Locate the cell with the specified text and output its [x, y] center coordinate. 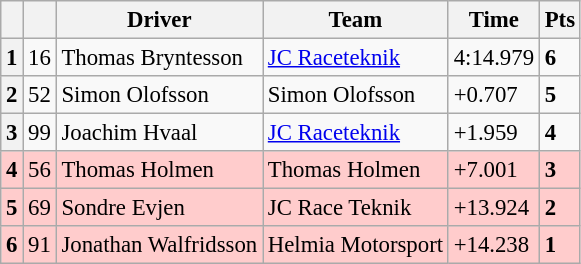
91 [40, 245]
+1.959 [494, 133]
52 [40, 95]
99 [40, 133]
+14.238 [494, 245]
+13.924 [494, 208]
+0.707 [494, 95]
16 [40, 58]
56 [40, 170]
69 [40, 208]
JC Race Teknik [355, 208]
Driver [159, 20]
+7.001 [494, 170]
Team [355, 20]
Joachim Hvaal [159, 133]
4:14.979 [494, 58]
Jonathan Walfridsson [159, 245]
Sondre Evjen [159, 208]
Time [494, 20]
Pts [560, 20]
Thomas Bryntesson [159, 58]
Helmia Motorsport [355, 245]
